Pinpoint the cell where the given text exists, returning its [X, Y] midpoint coordinate. 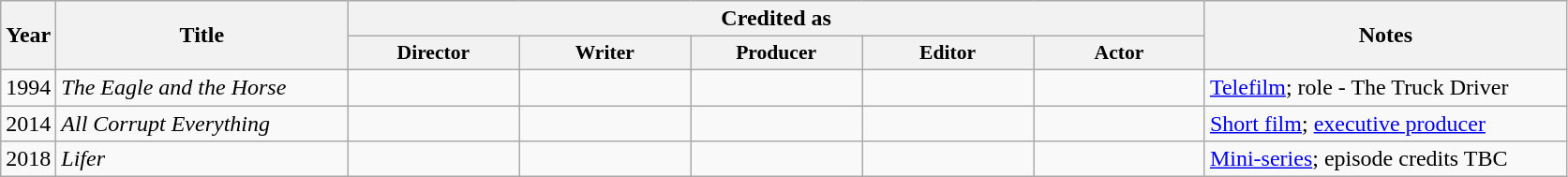
Editor [948, 53]
Title [202, 36]
Notes [1385, 36]
Mini-series; episode credits TBC [1385, 159]
Actor [1119, 53]
Lifer [202, 159]
Short film; executive producer [1385, 123]
The Eagle and the Horse [202, 87]
2014 [28, 123]
Producer [776, 53]
Year [28, 36]
Director [433, 53]
Writer [605, 53]
1994 [28, 87]
2018 [28, 159]
All Corrupt Everything [202, 123]
Telefilm; role - The Truck Driver [1385, 87]
Credited as [776, 19]
